Provide the (x, y) coordinate of the cell's center where the given text is located.  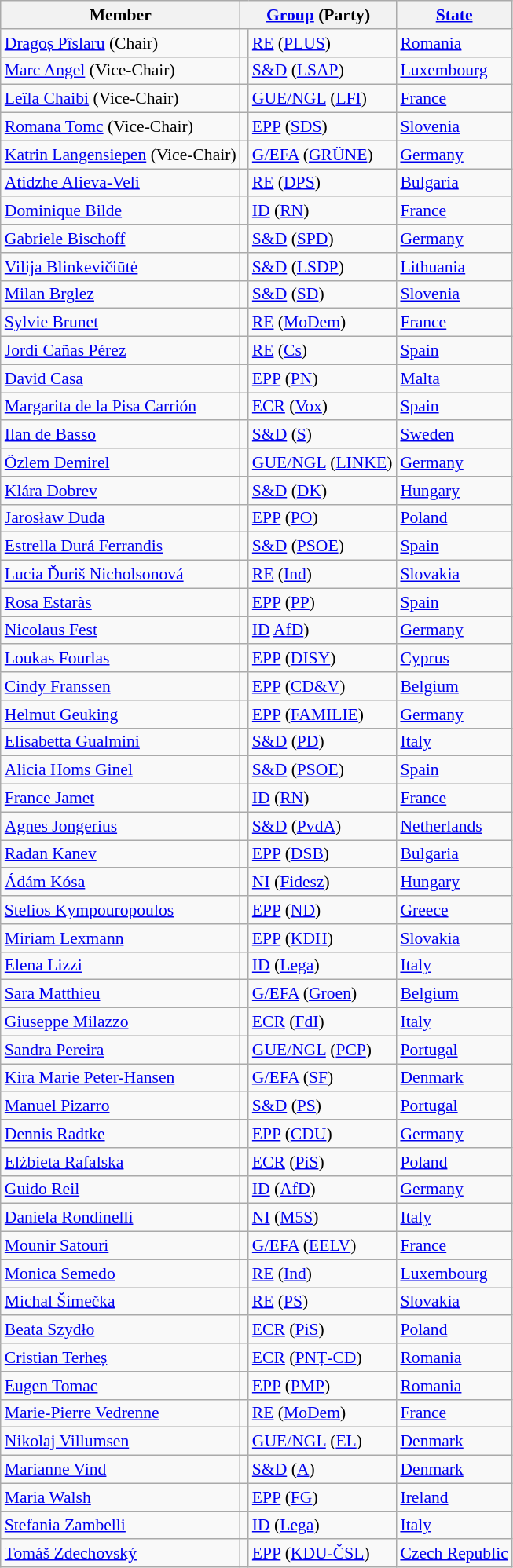
Lithuania (454, 267)
Sandra Pereira (121, 1050)
Estrella Durá Ferrandis (121, 546)
EPP (PMP) (322, 1386)
Nicolaus Fest (121, 630)
EPP (DISY) (322, 659)
State (454, 15)
Netherlands (454, 826)
Radan Kanev (121, 854)
RE (DPS) (322, 183)
Stefania Zambelli (121, 1526)
ECR (FdI) (322, 1022)
G/EFA (GRÜNE) (322, 155)
Sweden (454, 435)
Kira Marie Peter-Hansen (121, 1078)
Elżbieta Rafalska (121, 1162)
Manuel Pizarro (121, 1106)
EPP (ND) (322, 910)
Marianne Vind (121, 1470)
S&D (PvdA) (322, 826)
Margarita de la Pisa Carrión (121, 407)
David Casa (121, 378)
Rosa Estaràs (121, 602)
EPP (SDS) (322, 127)
Miriam Lexmann (121, 938)
Mounir Satouri (121, 1246)
EPP (CD&V) (322, 686)
Romana Tomc (Vice-Chair) (121, 127)
Tomáš Zdechovský (121, 1554)
France Jamet (121, 799)
EPP (PO) (322, 518)
Ireland (454, 1497)
Maria Walsh (121, 1497)
RE (PS) (322, 1302)
GUE/NGL (LFI) (322, 99)
Klára Dobrev (121, 491)
Sylvie Brunet (121, 323)
G/EFA (Groen) (322, 994)
Lucia Ďuriš Nicholsonová (121, 575)
Milan Brglez (121, 294)
GUE/NGL (PCP) (322, 1050)
Dragoș Pîslaru (Chair) (121, 43)
G/EFA (EELV) (322, 1246)
Sara Matthieu (121, 994)
Beata Szydło (121, 1330)
Jarosław Duda (121, 518)
Dennis Radtke (121, 1134)
Stelios Kympouropoulos (121, 910)
Leïla Chaibi (Vice-Chair) (121, 99)
Michal Šimečka (121, 1302)
NI (M5S) (322, 1218)
Guido Reil (121, 1190)
Loukas Fourlas (121, 659)
Dominique Bilde (121, 211)
Marc Angel (Vice-Chair) (121, 71)
Alicia Homs Ginel (121, 770)
ID (AfD) (322, 1190)
Jordi Cañas Pérez (121, 351)
EPP (PP) (322, 602)
RE (PLUS) (322, 43)
S&D (A) (322, 1470)
Elena Lizzi (121, 966)
Giuseppe Milazzo (121, 1022)
S&D (DK) (322, 491)
EPP (FAMILIE) (322, 715)
Daniela Rondinelli (121, 1218)
Agnes Jongerius (121, 826)
EPP (DSB) (322, 854)
Malta (454, 378)
S&D (LSAP) (322, 71)
Elisabetta Gualmini (121, 742)
ECR (Vox) (322, 407)
ID AfD) (322, 630)
Katrin Langensiepen (Vice-Chair) (121, 155)
ECR (PNȚ-CD) (322, 1358)
NI (Fidesz) (322, 883)
Gabriele Bischoff (121, 239)
S&D (SPD) (322, 239)
EPP (KDU-ČSL) (322, 1554)
EPP (KDH) (322, 938)
GUE/NGL (LINKE) (322, 462)
Group (Party) (319, 15)
Özlem Demirel (121, 462)
S&D (SD) (322, 294)
Member (121, 15)
GUE/NGL (EL) (322, 1442)
Cyprus (454, 659)
EPP (PN) (322, 378)
S&D (S) (322, 435)
Nikolaj Villumsen (121, 1442)
Helmut Geuking (121, 715)
Czech Republic (454, 1554)
Atidzhe Alieva-Veli (121, 183)
Eugen Tomac (121, 1386)
Cristian Terheș (121, 1358)
G/EFA (SF) (322, 1078)
Monica Semedo (121, 1274)
Ádám Kósa (121, 883)
EPP (CDU) (322, 1134)
S&D (PS) (322, 1106)
S&D (LSDP) (322, 267)
S&D (PD) (322, 742)
Vilija Blinkevičiūtė (121, 267)
Greece (454, 910)
EPP (FG) (322, 1497)
Ilan de Basso (121, 435)
Marie-Pierre Vedrenne (121, 1413)
Cindy Franssen (121, 686)
RE (Cs) (322, 351)
